Identify which cell holds the provided text, then report its (X, Y) central coordinate. 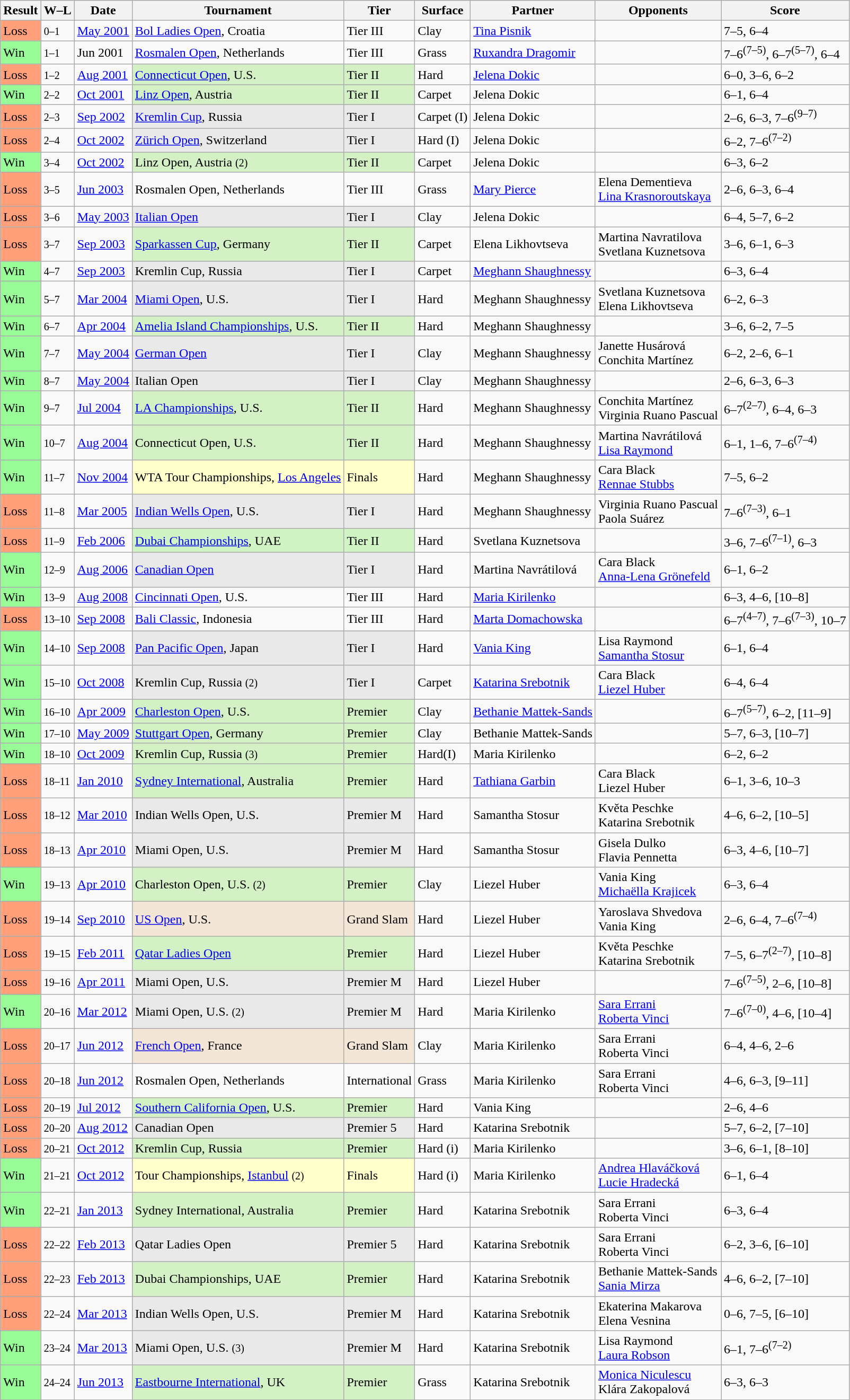
Aug 2008 (103, 597)
Apr 2009 (103, 711)
0–1 (57, 31)
20–18 (57, 1080)
Apr 2004 (103, 326)
Partner (533, 11)
Stuttgart Open, Germany (238, 733)
Marta Domachowska (533, 619)
4–6, 6–2, [7–10] (785, 1279)
May 2009 (103, 733)
0–6, 7–5, [6–10] (785, 1314)
12–9 (57, 569)
15–10 (57, 683)
6–3, 6–2 (785, 162)
Andrea Hlaváčková Lucie Hradecká (658, 1176)
Date (103, 11)
Miami Open, U.S. (2) (238, 1011)
19–13 (57, 884)
Linz Open, Austria (2) (238, 162)
W–L (57, 11)
6–3, 4–6, [10–8] (785, 597)
6–2, 6–2 (785, 753)
20–17 (57, 1046)
7–5, 6–2 (785, 477)
Sep 2010 (103, 919)
Oct 2008 (103, 683)
Tournament (238, 11)
Kremlin Cup, Russia (3) (238, 753)
13–10 (57, 619)
5–7, 6–2, [7–10] (785, 1128)
Martina Navratilova Svetlana Kuznetsova (658, 244)
Mar 2010 (103, 815)
Kremlin Cup, Russia (2) (238, 683)
Janette Husárová Conchita Martínez (658, 353)
Jun 2001 (103, 53)
21–21 (57, 1176)
Conchita Martínez Virginia Ruano Pascual (658, 408)
20–19 (57, 1108)
7–5, 6–7(2–7), [10–8] (785, 953)
18–11 (57, 781)
22–21 (57, 1210)
23–24 (57, 1348)
Amelia Island Championships, U.S. (238, 326)
Sparkassen Cup, Germany (238, 244)
Linz Open, Austria (238, 94)
Southern California Open, U.S. (238, 1108)
Surface (443, 11)
Yaroslava Shvedova Vania King (658, 919)
Elena Likhovtseva (533, 244)
Result (21, 11)
Tina Pisnik (533, 31)
7–6(7–0), 4–6, [10–4] (785, 1011)
Oct 2009 (103, 753)
3–6, 6–1, [8–10] (785, 1148)
Mar 2005 (103, 511)
18–12 (57, 815)
6–7 (57, 326)
Ruxandra Dragomir (533, 53)
Bethanie Mattek-Sands Sania Mirza (658, 1279)
7–5, 6–4 (785, 31)
Pan Pacific Open, Japan (238, 648)
9–7 (57, 408)
16–10 (57, 711)
Martina Navrátilová (533, 569)
Jan 2010 (103, 781)
Jul 2004 (103, 408)
20–16 (57, 1011)
22–24 (57, 1314)
Tour Championships, Istanbul (2) (238, 1176)
3–6, 7–6(7–1), 6–3 (785, 541)
Aug 2001 (103, 74)
6–0, 3–6, 6–2 (785, 74)
May 2003 (103, 217)
11–9 (57, 541)
6–1, 3–6, 10–3 (785, 781)
Tathiana Garbin (533, 781)
Svetlana Kuznetsova Elena Likhovtseva (658, 299)
6–2, 6–3 (785, 299)
5–7, 6–3, [10–7] (785, 733)
2–6, 4–6 (785, 1108)
Ekaterina Makarova Elena Vesnina (658, 1314)
24–24 (57, 1383)
20–20 (57, 1128)
International (379, 1080)
2–6, 6–3, 7–6(9–7) (785, 117)
Mar 2004 (103, 299)
US Open, U.S. (238, 919)
19–16 (57, 983)
6–7(2–7), 6–4, 6–3 (785, 408)
Vania King Michaëlla Krajicek (658, 884)
3–7 (57, 244)
Elena Dementieva Lina Krasnoroutskaya (658, 190)
7–6(7–3), 6–1 (785, 511)
Lisa Raymond Samantha Stosur (658, 648)
18–13 (57, 850)
Charleston Open, U.S. (2) (238, 884)
Mary Pierce (533, 190)
6–2, 3–6, [6–10] (785, 1245)
8–7 (57, 381)
1–2 (57, 74)
6–1, 1–6, 7–6(7–4) (785, 442)
2–2 (57, 94)
Lisa Raymond Laura Robson (658, 1348)
German Open (238, 353)
Carpet (I) (443, 117)
2–6, 6–3, 6–3 (785, 381)
Eastbourne International, UK (238, 1383)
Nov 2004 (103, 477)
Aug 2006 (103, 569)
Charleston Open, U.S. (238, 711)
13–9 (57, 597)
6–3, 4–6, [10–7] (785, 850)
17–10 (57, 733)
Score (785, 11)
Aug 2004 (103, 442)
Gisela Dulko Flavia Pennetta (658, 850)
11–8 (57, 511)
Cara Black Anna-Lena Grönefeld (658, 569)
2–6, 6–4, 7–6(7–4) (785, 919)
Zürich Open, Switzerland (238, 140)
3–6, 6–1, 6–3 (785, 244)
Cincinnati Open, U.S. (238, 597)
French Open, France (238, 1046)
5–7 (57, 299)
LA Championships, U.S. (238, 408)
Svetlana Kuznetsova (533, 541)
2–6, 6–3, 6–4 (785, 190)
11–7 (57, 477)
4–6, 6–3, [9–11] (785, 1080)
19–15 (57, 953)
Bali Classic, Indonesia (238, 619)
Mar 2012 (103, 1011)
Bol Ladies Open, Croatia (238, 31)
1–1 (57, 53)
Aug 2012 (103, 1128)
6–1, 7–6(7–2) (785, 1348)
Jun 2013 (103, 1383)
6–2, 7–6(7–2) (785, 140)
3–6, 6–2, 7–5 (785, 326)
7–6(7–5), 2–6, [10–8] (785, 983)
WTA Tour Championships, Los Angeles (238, 477)
10–7 (57, 442)
6–3, 6–3 (785, 1383)
Jan 2013 (103, 1210)
14–10 (57, 648)
Miami Open, U.S. (3) (238, 1348)
Hard (I) (443, 140)
18–10 (57, 753)
Apr 2011 (103, 983)
3–5 (57, 190)
Martina Navrátilová Lisa Raymond (658, 442)
3–4 (57, 162)
19–14 (57, 919)
20–21 (57, 1148)
6–4, 5–7, 6–2 (785, 217)
4–7 (57, 271)
Sep 2002 (103, 117)
2–4 (57, 140)
2–3 (57, 117)
6–4, 4–6, 2–6 (785, 1046)
6–1, 6–2 (785, 569)
Feb 2006 (103, 541)
Monica Niculescu Klára Zakopalová (658, 1383)
May 2001 (103, 31)
6–7(4–7), 7–6(7–3), 10–7 (785, 619)
22–22 (57, 1245)
Tier (379, 11)
6–2, 2–6, 6–1 (785, 353)
Jul 2012 (103, 1108)
Hard(I) (443, 753)
Jun 2003 (103, 190)
7–6(7–5), 6–7(5–7), 6–4 (785, 53)
Virginia Ruano Pascual Paola Suárez (658, 511)
6–4, 6–4 (785, 683)
7–7 (57, 353)
22–23 (57, 1279)
4–6, 6–2, [10–5] (785, 815)
Oct 2001 (103, 94)
3–6 (57, 217)
Feb 2011 (103, 953)
6–7(5–7), 6–2, [11–9] (785, 711)
Cara Black Rennae Stubbs (658, 477)
Opponents (658, 11)
